Pinpoint the cell where the given text exists, returning its (X, Y) midpoint coordinate. 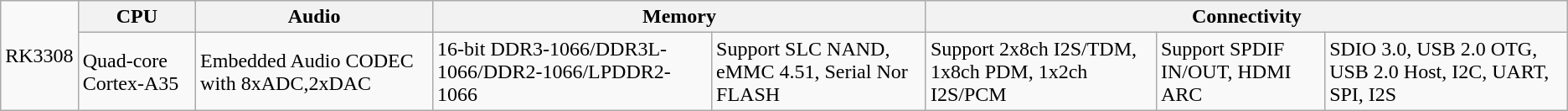
Connectivity (1246, 17)
Support SLC NAND, eMMC 4.51, Serial Nor FLASH (819, 71)
RK3308 (39, 55)
SDIO 3.0, USB 2.0 OTG, USB 2.0 Host, I2C, UART, SPI, I2S (1447, 71)
CPU (137, 17)
Quad-core Cortex-A35 (137, 71)
Support SPDIF IN/OUT, HDMI ARC (1240, 71)
16-bit DDR3-1066/DDR3L-1066/DDR2-1066/LPDDR2-1066 (573, 71)
Memory (680, 17)
Audio (315, 17)
Support 2x8ch I2S/TDM, 1x8ch PDM, 1x2ch I2S/PCM (1040, 71)
Embedded Audio CODEC with 8xADC,2xDAC (315, 71)
